Identify which cell holds the provided text, then report its [X, Y] central coordinate. 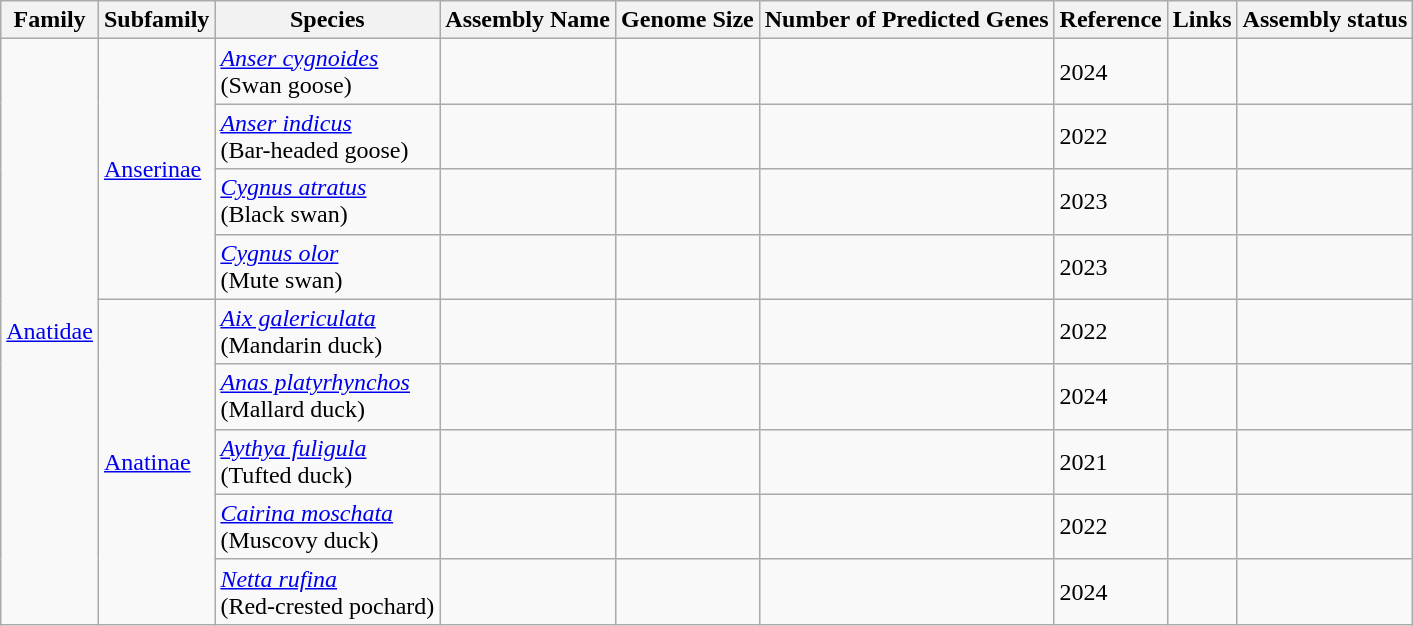
Anser cygnoides(Swan goose) [328, 72]
Subfamily [156, 20]
Reference [1110, 20]
Genome Size [688, 20]
Cygnus atratus(Black swan) [328, 202]
Anserinae [156, 169]
Aix galericulata(Mandarin duck) [328, 332]
Anatinae [156, 462]
Links [1202, 20]
Anatidae [50, 332]
Species [328, 20]
Number of Predicted Genes [906, 20]
Anas platyrhynchos(Mallard duck) [328, 396]
Assembly status [1325, 20]
Cygnus olor(Mute swan) [328, 266]
Anser indicus(Bar-headed goose) [328, 136]
2021 [1110, 462]
Cairina moschata(Muscovy duck) [328, 526]
Assembly Name [528, 20]
Netta rufina(Red-crested pochard) [328, 592]
Aythya fuligula(Tufted duck) [328, 462]
Family [50, 20]
